Detect which cell encompasses the target text, then output its [X, Y] center coordinate. 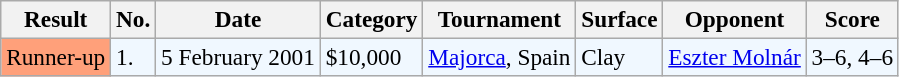
Result [56, 19]
Clay [620, 57]
Surface [620, 19]
Opponent [734, 19]
Category [372, 19]
Runner-up [56, 57]
Date [238, 19]
Score [852, 19]
$10,000 [372, 57]
No. [134, 19]
1. [134, 57]
Majorca, Spain [500, 57]
Tournament [500, 19]
Eszter Molnár [734, 57]
3–6, 4–6 [852, 57]
5 February 2001 [238, 57]
